Pinpoint the cell where the given text exists, returning its [X, Y] midpoint coordinate. 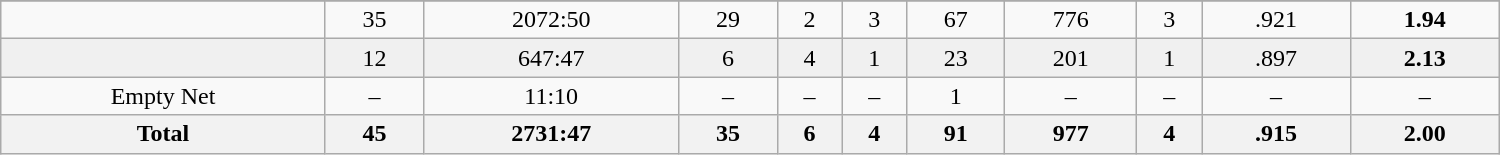
.897 [1276, 58]
23 [956, 58]
2.13 [1424, 58]
12 [374, 58]
45 [374, 134]
2.00 [1424, 134]
1.94 [1424, 20]
91 [956, 134]
2 [810, 20]
29 [728, 20]
647:47 [552, 58]
977 [1071, 134]
.921 [1276, 20]
Empty Net [163, 96]
201 [1071, 58]
67 [956, 20]
Total [163, 134]
.915 [1276, 134]
11:10 [552, 96]
2731:47 [552, 134]
2072:50 [552, 20]
776 [1071, 20]
